Locate the cell with the specified text and output its (X, Y) center coordinate. 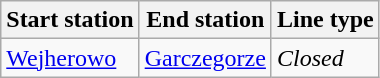
Line type (325, 20)
Start station (70, 20)
Garczegorze (205, 58)
Closed (325, 58)
Wejherowo (70, 58)
End station (205, 20)
